Provide the [X, Y] coordinate of the cell's center where the given text is located.  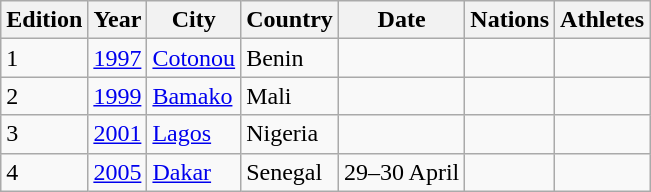
Edition [44, 20]
Country [290, 20]
Senegal [290, 172]
Mali [290, 96]
29–30 April [401, 172]
2005 [118, 172]
2 [44, 96]
Nigeria [290, 134]
1999 [118, 96]
Year [118, 20]
Date [401, 20]
City [194, 20]
Bamako [194, 96]
1 [44, 58]
Benin [290, 58]
3 [44, 134]
Lagos [194, 134]
Athletes [602, 20]
Dakar [194, 172]
1997 [118, 58]
Nations [510, 20]
2001 [118, 134]
Cotonou [194, 58]
4 [44, 172]
